Locate the cell with the specified text and output its [x, y] center coordinate. 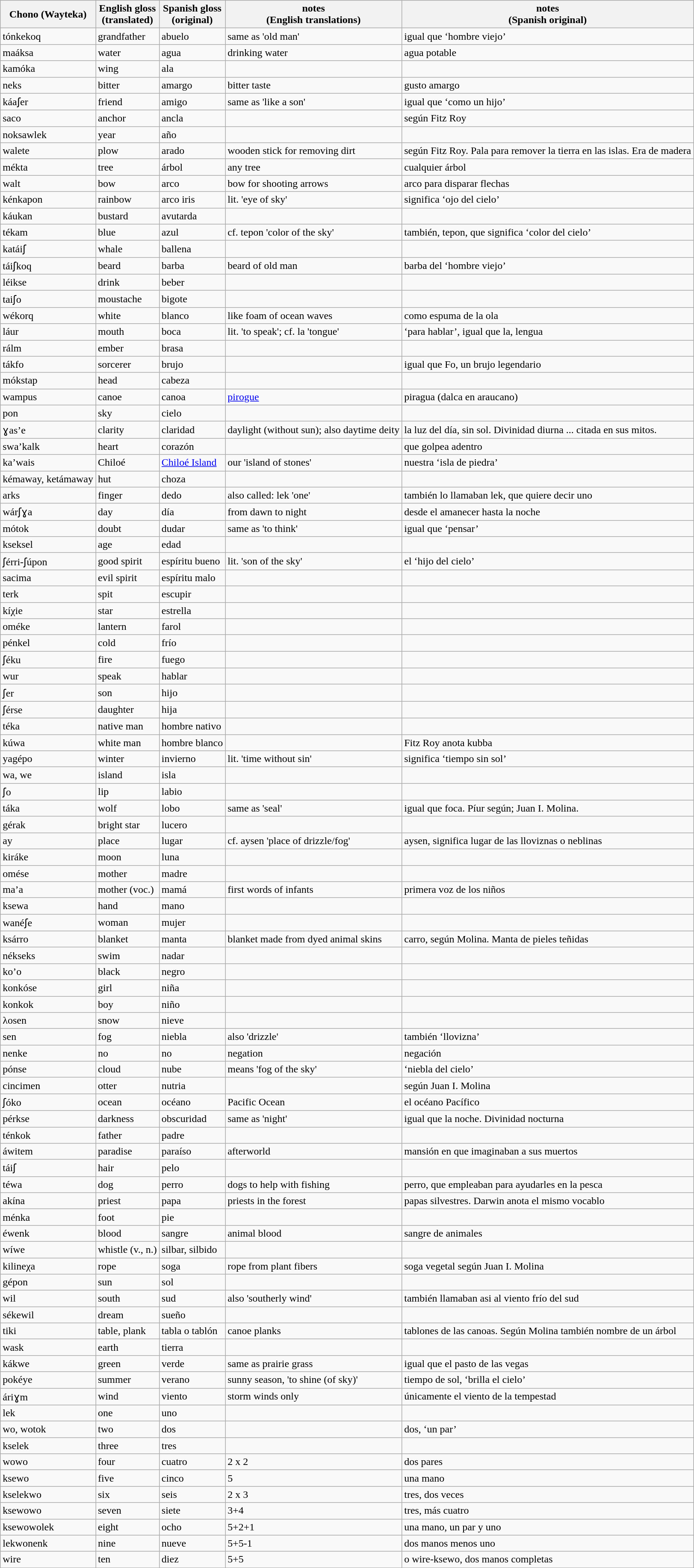
ka’wais [48, 463]
significa ‘ojo del cielo’ [548, 200]
niña [192, 988]
láur [48, 332]
hombre nativo [192, 726]
snow [127, 1021]
mamá [192, 890]
avutarda [192, 216]
hablar [192, 676]
significa ‘tiempo sin sol’ [548, 759]
tabla o tablón [192, 1331]
ay [48, 841]
éwenk [48, 1233]
farol [192, 627]
gérak [48, 824]
arado [192, 151]
ko’o [48, 972]
boca [192, 332]
place [127, 841]
pónse [48, 1069]
brasa [192, 348]
neks [48, 85]
wampus [48, 397]
from dawn to night [314, 512]
head [127, 381]
kselek [48, 1446]
nadar [192, 955]
pon [48, 413]
whistle (v., n.) [127, 1249]
terk [48, 594]
que golpea adentro [548, 446]
blanket made from dyed animal skins [314, 939]
dos pares [548, 1462]
wárʃɣa [48, 512]
kamóka [48, 69]
Fitz Roy anota kubba [548, 743]
sangre de animales [548, 1233]
green [127, 1364]
kiráke [48, 857]
viento [192, 1397]
agua potable [548, 53]
día [192, 512]
‘para hablar’, igual que la, lengua [548, 332]
labio [192, 792]
our 'island of stones' [314, 463]
drinking water [314, 53]
nube [192, 1069]
English gloss (translated) [127, 15]
uno [192, 1413]
beber [192, 282]
téwa [48, 1184]
same as 'to think' [314, 529]
girl [127, 988]
cuatro [192, 1462]
cf. tepon 'color of the sky' [314, 232]
yagépo [48, 759]
ʃérri-ʃúpon [48, 561]
káaʃer [48, 102]
ksewo [48, 1478]
omése [48, 874]
lip [127, 792]
isla [192, 775]
dog [127, 1184]
afterworld [314, 1152]
table, plank [127, 1331]
fog [127, 1037]
summer [127, 1380]
igual que la noche. Divinidad nocturna [548, 1119]
lit. 'eye of sky' [314, 200]
swim [127, 955]
5+5-1 [314, 1543]
dedo [192, 495]
papa [192, 1201]
blanco [192, 316]
canoa [192, 397]
dream [127, 1315]
el ‘hijo del cielo’ [548, 561]
sun [127, 1282]
bow [127, 183]
verde [192, 1364]
son [127, 693]
ember [127, 348]
según Fitz Roy [548, 118]
ʃéku [48, 660]
soga [192, 1266]
clarity [127, 430]
rope [127, 1266]
sangre [192, 1233]
same as 'seal' [314, 808]
dos [192, 1429]
earth [127, 1347]
black [127, 972]
sol [192, 1282]
daylight (without sun); also daytime deity [314, 430]
ten [127, 1559]
winter [127, 759]
father [127, 1135]
el océano Pacífico [548, 1102]
lit. 'to speak'; cf. la 'tongue' [314, 332]
negación [548, 1053]
dudar [192, 529]
igual que el pasto de las vegas [548, 1364]
diez [192, 1559]
cincimen [48, 1086]
nine [127, 1543]
igual que ‘como un hijo’ [548, 102]
swa’kalk [48, 446]
any tree [314, 167]
desde el amanecer hasta la noche [548, 512]
lugar [192, 841]
frío [192, 643]
bitter taste [314, 85]
pérkse [48, 1119]
áwitem [48, 1152]
walete [48, 151]
ma’a [48, 890]
lek [48, 1413]
cabeza [192, 381]
anchor [127, 118]
otter [127, 1086]
Spanish gloss (original) [192, 15]
like foam of ocean waves [314, 316]
madre [192, 874]
siete [192, 1511]
escupir [192, 594]
canoe [127, 397]
rainbow [127, 200]
kémaway, ketámaway [48, 479]
claridad [192, 430]
5+2+1 [314, 1527]
manta [192, 939]
same as 'night' [314, 1119]
primera voz de los niños [548, 890]
tree [127, 167]
spit [127, 594]
agua [192, 53]
kénkapon [48, 200]
wékorq [48, 316]
kákwe [48, 1364]
eight [127, 1527]
λosen [48, 1021]
priest [127, 1201]
estrella [192, 610]
akína [48, 1201]
ʃo [48, 792]
also 'drizzle' [314, 1037]
Chono (Wayteka) [48, 15]
pirogue [314, 397]
lit. 'time without sin' [314, 759]
2 x 3 [314, 1494]
lit. 'son of the sky' [314, 561]
sunny season, 'to shine (of sky)' [314, 1380]
taiʃo [48, 299]
mékta [48, 167]
negro [192, 972]
silbar, silbido [192, 1249]
barba del ‘hombre viejo’ [548, 266]
pokéye [48, 1380]
5 [314, 1478]
espíritu malo [192, 578]
abuelo [192, 36]
también ‘llovizna’ [548, 1037]
ʃóko [48, 1102]
kúwa [48, 743]
hut [127, 479]
edad [192, 545]
ténkok [48, 1135]
grandfather [127, 36]
sacima [48, 578]
según Fitz Roy. Pala para remover la tierra en las islas. Era de madera [548, 151]
four [127, 1462]
arco para disparar flechas [548, 183]
wur [48, 676]
friend [127, 102]
mouth [127, 332]
wire [48, 1559]
whale [127, 249]
six [127, 1494]
Chiloé Island [192, 463]
konkok [48, 1004]
mother [127, 874]
island [127, 775]
dogs to help with fishing [314, 1184]
mansión en que imaginaban a sus muertos [548, 1152]
azul [192, 232]
amigo [192, 102]
bigote [192, 299]
lekwonenk [48, 1543]
igual que Fo, un brujo legendario [548, 364]
piragua (dalca en araucano) [548, 397]
ɣas’e [48, 430]
also called: lek 'one' [314, 495]
daughter [127, 710]
hijo [192, 693]
notes (Spanish original) [548, 15]
tres, dos veces [548, 1494]
mótok [48, 529]
canoe planks [314, 1331]
arco [192, 183]
cloud [127, 1069]
tákfo [48, 364]
hand [127, 906]
téka [48, 726]
o wire-ksewo, dos manos completas [548, 1559]
Chiloé [127, 463]
kseksel [48, 545]
nueve [192, 1543]
south [127, 1299]
ʃérse [48, 710]
océano [192, 1102]
tablones de las canoas. Según Molina también nombre de un árbol [548, 1331]
bow for shooting arrows [314, 183]
lantern [127, 627]
mother (voc.) [127, 890]
cinco [192, 1478]
notes (English translations) [314, 15]
2 x 2 [314, 1462]
como espuma de la ola [548, 316]
nenke [48, 1053]
hija [192, 710]
native man [127, 726]
katáiʃ [48, 249]
walt [48, 183]
tiki [48, 1331]
rope from plant fibers [314, 1266]
plow [127, 151]
saco [48, 118]
cielo [192, 413]
white [127, 316]
gépon [48, 1282]
konkóse [48, 988]
doubt [127, 529]
mókstap [48, 381]
darkness [127, 1119]
wo, wotok [48, 1429]
únicamente el viento de la tempestad [548, 1397]
sky [127, 413]
paraíso [192, 1152]
ocean [127, 1102]
sorcerer [127, 364]
fuego [192, 660]
white man [127, 743]
mano [192, 906]
woman [127, 923]
igual que ‘pensar’ [548, 529]
blue [127, 232]
ballena [192, 249]
una mano [548, 1478]
nutria [192, 1086]
bitter [127, 85]
Pacific Ocean [314, 1102]
‘niebla del cielo’ [548, 1069]
padre [192, 1135]
wil [48, 1299]
táiʃ [48, 1168]
ksewa [48, 906]
moon [127, 857]
seven [127, 1511]
three [127, 1446]
day [127, 512]
pelo [192, 1168]
también lo llamaban lek, que quiere decir uno [548, 495]
heart [127, 446]
storm winds only [314, 1397]
barba [192, 266]
aysen, significa lugar de las lloviznas o neblinas [548, 841]
gusto amargo [548, 85]
una mano, un par y uno [548, 1527]
perro [192, 1184]
también llamaban asi al viento frío del sud [548, 1299]
tres [192, 1446]
ancla [192, 118]
paradise [127, 1152]
choza [192, 479]
nuestra ‘isla de piedra’ [548, 463]
arco iris [192, 200]
también, tepon, que significa ‘color del cielo’ [548, 232]
árbol [192, 167]
water [127, 53]
cualquier árbol [548, 167]
tónkekoq [48, 36]
táka [48, 808]
lobo [192, 808]
léikse [48, 282]
ocho [192, 1527]
luna [192, 857]
one [127, 1413]
nieve [192, 1021]
dos, ‘un par’ [548, 1429]
nékseks [48, 955]
ksewowo [48, 1511]
also 'southerly wind' [314, 1299]
igual que foca. Píur según; Juan I. Molina. [548, 808]
espíritu bueno [192, 561]
kselekwo [48, 1494]
según Juan I. Molina [548, 1086]
wowo [48, 1462]
tierra [192, 1347]
sékewil [48, 1315]
tiempo de sol, ‘brilla el cielo’ [548, 1380]
priests in the forest [314, 1201]
five [127, 1478]
animal blood [314, 1233]
dos manos menos uno [548, 1543]
wíwe [48, 1249]
wa, we [48, 775]
blood [127, 1233]
tres, más cuatro [548, 1511]
year [127, 135]
beard [127, 266]
wind [127, 1397]
star [127, 610]
first words of infants [314, 890]
brujo [192, 364]
sud [192, 1299]
wing [127, 69]
wooden stick for removing dirt [314, 151]
arks [48, 495]
noksawlek [48, 135]
cold [127, 643]
sen [48, 1037]
rálm [48, 348]
5+5 [314, 1559]
perro, que empleaban para ayudarles en la pesca [548, 1184]
ménka [48, 1217]
amargo [192, 85]
papas silvestres. Darwin anota el mismo vocablo [548, 1201]
maáksa [48, 53]
pénkel [48, 643]
ksewowolek [48, 1527]
wanéʃe [48, 923]
hombre blanco [192, 743]
moustache [127, 299]
káukan [48, 216]
tékam [48, 232]
pie [192, 1217]
ksárro [48, 939]
kíχie [48, 610]
evil spirit [127, 578]
la luz del día, sin sol. Divinidad diurna ... citada en sus mitos. [548, 430]
age [127, 545]
táiʃkoq [48, 266]
good spirit [127, 561]
bustard [127, 216]
sueño [192, 1315]
speak [127, 676]
soga vegetal según Juan I. Molina [548, 1266]
kilineχa [48, 1266]
obscuridad [192, 1119]
mujer [192, 923]
fire [127, 660]
wask [48, 1347]
foot [127, 1217]
two [127, 1429]
3+4 [314, 1511]
drink [127, 282]
beard of old man [314, 266]
ʃer [48, 693]
carro, según Molina. Manta de pieles teñidas [548, 939]
cf. aysen 'place of drizzle/fog' [314, 841]
niño [192, 1004]
seis [192, 1494]
lucero [192, 824]
wolf [127, 808]
oméke [48, 627]
same as prairie grass [314, 1364]
áriɣm [48, 1397]
corazón [192, 446]
ala [192, 69]
negation [314, 1053]
means 'fog of the sky' [314, 1069]
bright star [127, 824]
finger [127, 495]
niebla [192, 1037]
invierno [192, 759]
same as 'like a son' [314, 102]
año [192, 135]
verano [192, 1380]
blanket [127, 939]
boy [127, 1004]
same as 'old man' [314, 36]
hair [127, 1168]
igual que ‘hombre viejo’ [548, 36]
